Identify which cell holds the provided text, then report its [x, y] central coordinate. 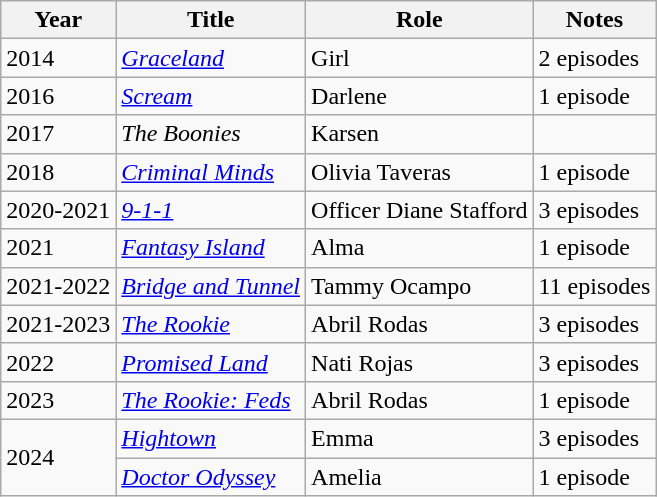
Karsen [420, 134]
Amelia [420, 477]
Nati Rojas [420, 362]
Criminal Minds [211, 172]
2023 [58, 400]
2022 [58, 362]
9-1-1 [211, 210]
2021 [58, 248]
Graceland [211, 58]
Girl [420, 58]
2014 [58, 58]
Notes [594, 20]
2020-2021 [58, 210]
The Rookie [211, 324]
Year [58, 20]
2 episodes [594, 58]
2024 [58, 457]
Officer Diane Stafford [420, 210]
Tammy Ocampo [420, 286]
Alma [420, 248]
Olivia Taveras [420, 172]
The Rookie: Feds [211, 400]
2021-2022 [58, 286]
Doctor Odyssey [211, 477]
Role [420, 20]
Scream [211, 96]
Bridge and Tunnel [211, 286]
Title [211, 20]
11 episodes [594, 286]
Fantasy Island [211, 248]
Hightown [211, 438]
2018 [58, 172]
Darlene [420, 96]
Emma [420, 438]
2016 [58, 96]
Promised Land [211, 362]
2017 [58, 134]
The Boonies [211, 134]
2021-2023 [58, 324]
